Pinpoint the cell where the given text exists, returning its (X, Y) midpoint coordinate. 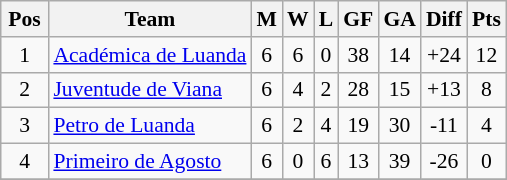
Primeiro de Agosto (150, 162)
GF (358, 19)
GA (400, 19)
15 (400, 90)
1 (25, 55)
38 (358, 55)
Pts (486, 19)
12 (486, 55)
M (266, 19)
19 (358, 126)
3 (25, 126)
Juventude de Viana (150, 90)
13 (358, 162)
+24 (444, 55)
14 (400, 55)
Petro de Luanda (150, 126)
-11 (444, 126)
Team (150, 19)
8 (486, 90)
Diff (444, 19)
30 (400, 126)
+13 (444, 90)
28 (358, 90)
W (298, 19)
Académica de Luanda (150, 55)
-26 (444, 162)
L (326, 19)
Pos (25, 19)
39 (400, 162)
